Output the (x, y) coordinate of the center of the cell containing the given text.  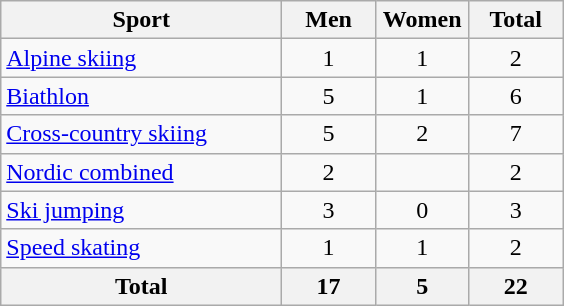
7 (516, 134)
Cross-country skiing (142, 134)
17 (329, 286)
Speed skating (142, 248)
Alpine skiing (142, 58)
22 (516, 286)
Sport (142, 20)
0 (422, 210)
Women (422, 20)
Nordic combined (142, 172)
Ski jumping (142, 210)
6 (516, 96)
Men (329, 20)
Biathlon (142, 96)
